Determine the (X, Y) coordinate at the center of the cell enclosing the given text.  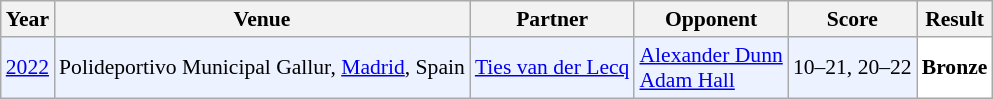
2022 (28, 68)
Result (955, 19)
Partner (552, 19)
Opponent (710, 19)
Venue (262, 19)
Score (852, 19)
10–21, 20–22 (852, 68)
Bronze (955, 68)
Polideportivo Municipal Gallur, Madrid, Spain (262, 68)
Alexander Dunn Adam Hall (710, 68)
Ties van der Lecq (552, 68)
Year (28, 19)
